Identify which cell holds the provided text, then report its [X, Y] central coordinate. 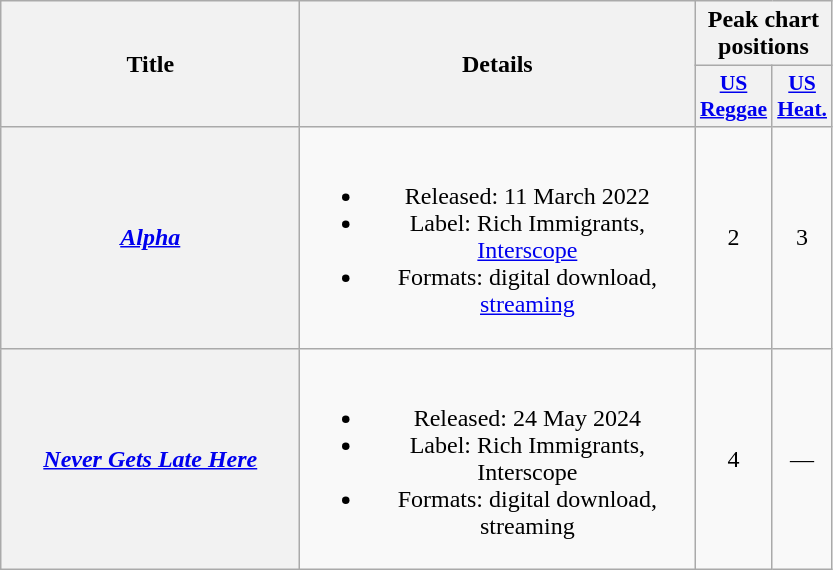
US Reggae [734, 96]
2 [734, 238]
US Heat. [802, 96]
Peak chart positions [764, 34]
Released: 11 March 2022Label: Rich Immigrants, InterscopeFormats: digital download, streaming [498, 238]
Never Gets Late Here [150, 458]
Title [150, 64]
Alpha [150, 238]
3 [802, 238]
Released: 24 May 2024Label: Rich Immigrants, InterscopeFormats: digital download, streaming [498, 458]
4 [734, 458]
— [802, 458]
Details [498, 64]
